From the cell containing the given text, extract its center point as (x, y) coordinate. 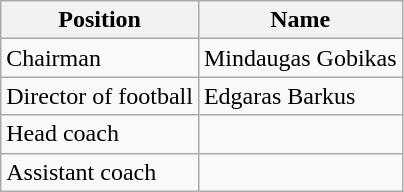
Position (100, 20)
Chairman (100, 58)
Assistant coach (100, 172)
Head coach (100, 134)
Director of football (100, 96)
Edgaras Barkus (300, 96)
Name (300, 20)
Mindaugas Gobikas (300, 58)
